Locate the cell with the specified text and output its (X, Y) center coordinate. 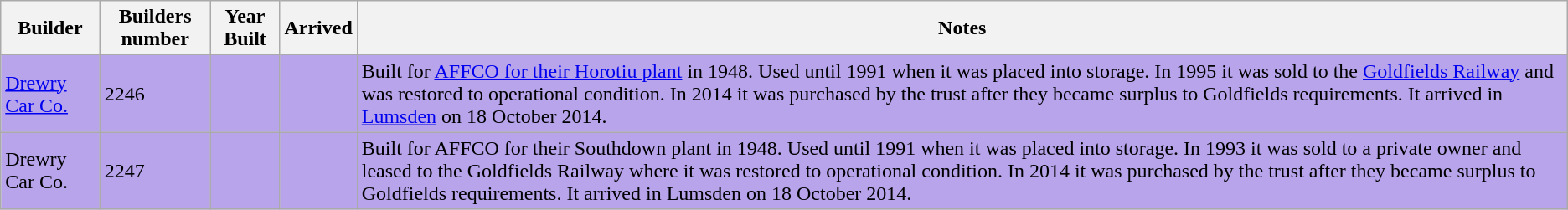
Builders number (155, 28)
Year Built (245, 28)
2247 (155, 171)
2246 (155, 94)
Notes (962, 28)
Builder (50, 28)
Arrived (318, 28)
